Output the (x, y) coordinate of the center of the cell containing the given text.  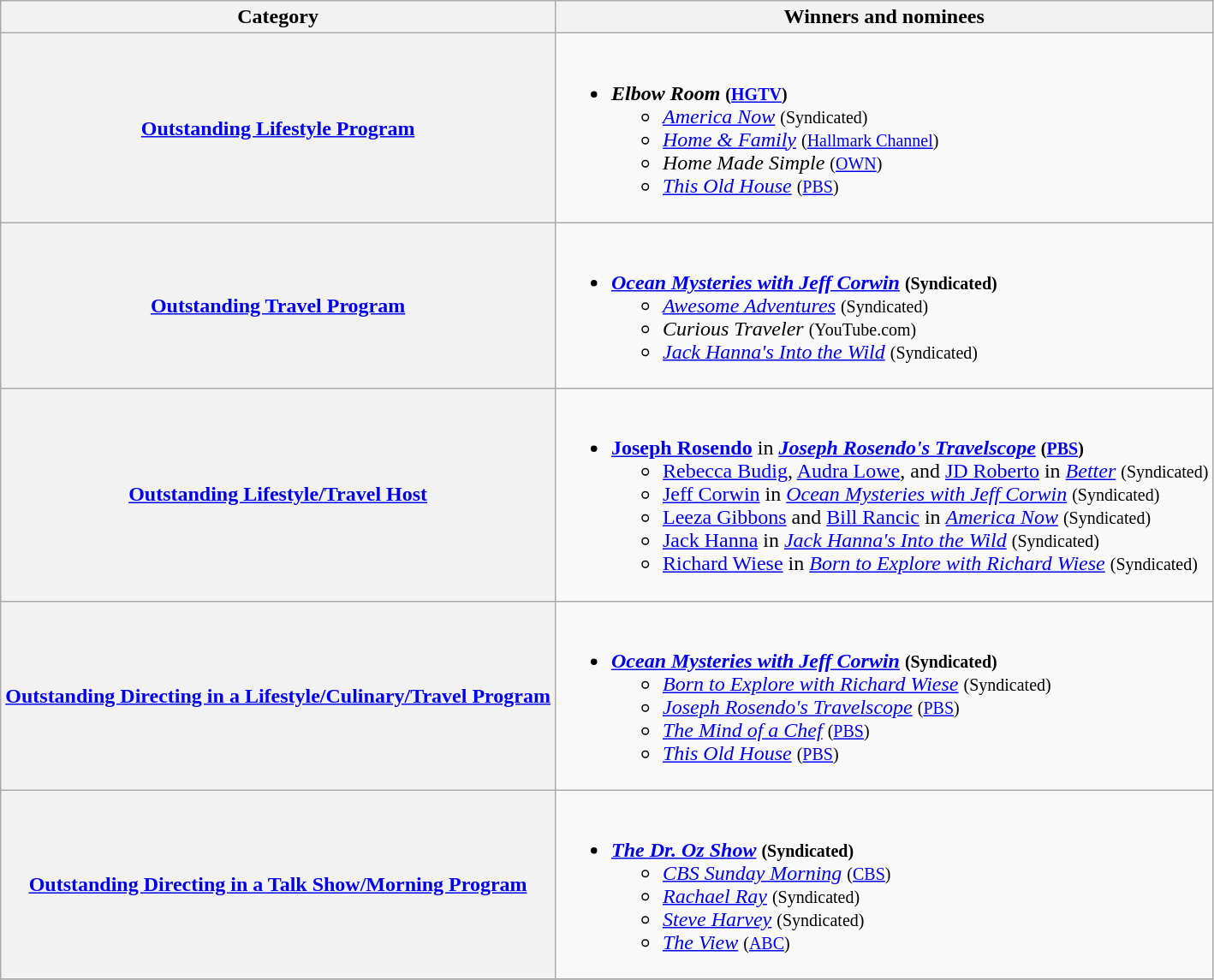
Ocean Mysteries with Jeff Corwin (Syndicated)Awesome Adventures (Syndicated)Curious Traveler (YouTube.com)Jack Hanna's Into the Wild (Syndicated) (884, 306)
Outstanding Lifestyle Program (278, 128)
Outstanding Lifestyle/Travel Host (278, 495)
Category (278, 17)
Outstanding Directing in a Talk Show/Morning Program (278, 885)
Outstanding Travel Program (278, 306)
Winners and nominees (884, 17)
Elbow Room (HGTV)America Now (Syndicated)Home & Family (Hallmark Channel)Home Made Simple (OWN)This Old House (PBS) (884, 128)
The Dr. Oz Show (Syndicated)CBS Sunday Morning (CBS)Rachael Ray (Syndicated)Steve Harvey (Syndicated)The View (ABC) (884, 885)
Outstanding Directing in a Lifestyle/Culinary/Travel Program (278, 695)
